Return (X, Y) of the center of cell containing provided text 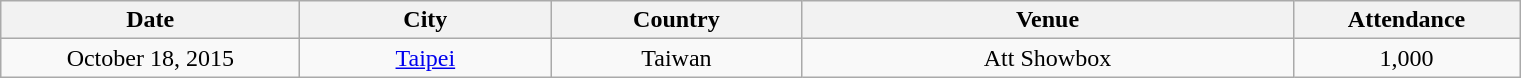
Date (150, 20)
Attendance (1406, 20)
1,000 (1406, 58)
Taipei (426, 58)
Venue (1048, 20)
Country (676, 20)
Att Showbox (1048, 58)
City (426, 20)
Taiwan (676, 58)
October 18, 2015 (150, 58)
